Identify which cell holds the provided text, then report its (x, y) central coordinate. 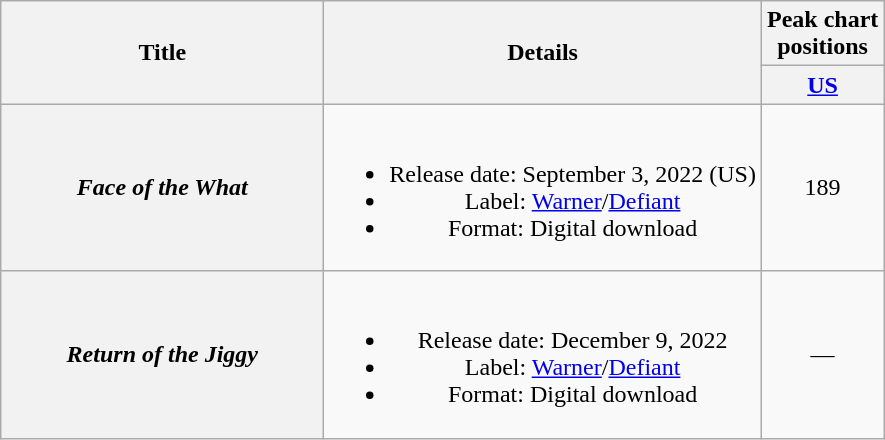
Peak chartpositions (822, 34)
189 (822, 188)
Release date: September 3, 2022 (US)Label: Warner/DefiantFormat: Digital download (543, 188)
US (822, 85)
Face of the What (162, 188)
Details (543, 52)
Release date: December 9, 2022Label: Warner/DefiantFormat: Digital download (543, 354)
Title (162, 52)
Return of the Jiggy (162, 354)
— (822, 354)
